Return the (X, Y) coordinate for the center point of the cell that contains the specified text.  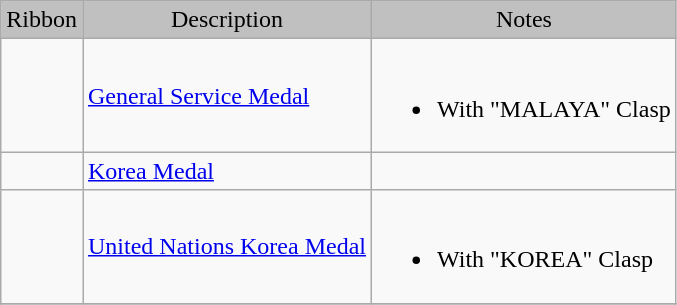
Ribbon (42, 20)
With "KOREA" Clasp (524, 246)
Korea Medal (226, 171)
United Nations Korea Medal (226, 246)
Notes (524, 20)
With "MALAYA" Clasp (524, 96)
General Service Medal (226, 96)
Description (226, 20)
